Determine the (X, Y) coordinate at the center of the cell enclosing the given text.  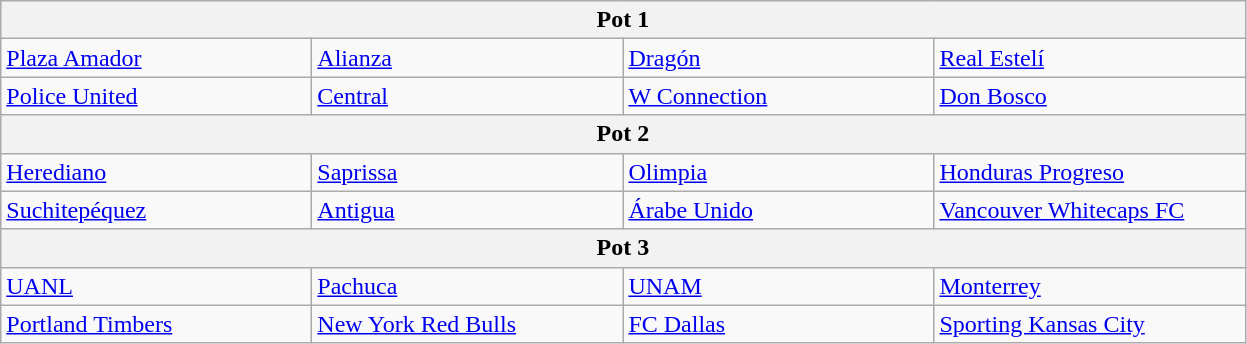
Police United (156, 96)
New York Red Bulls (468, 324)
UANL (156, 286)
Real Estelí (1090, 58)
Antigua (468, 210)
Pachuca (468, 286)
Herediano (156, 172)
Saprissa (468, 172)
Central (468, 96)
Honduras Progreso (1090, 172)
Plaza Amador (156, 58)
Pot 3 (623, 248)
Olimpia (778, 172)
Vancouver Whitecaps FC (1090, 210)
Don Bosco (1090, 96)
Suchitepéquez (156, 210)
Pot 2 (623, 134)
Alianza (468, 58)
Monterrey (1090, 286)
W Connection (778, 96)
UNAM (778, 286)
Pot 1 (623, 20)
FC Dallas (778, 324)
Árabe Unido (778, 210)
Portland Timbers (156, 324)
Dragón (778, 58)
Sporting Kansas City (1090, 324)
